Return the (x, y) coordinate for the center point of the cell that contains the specified text.  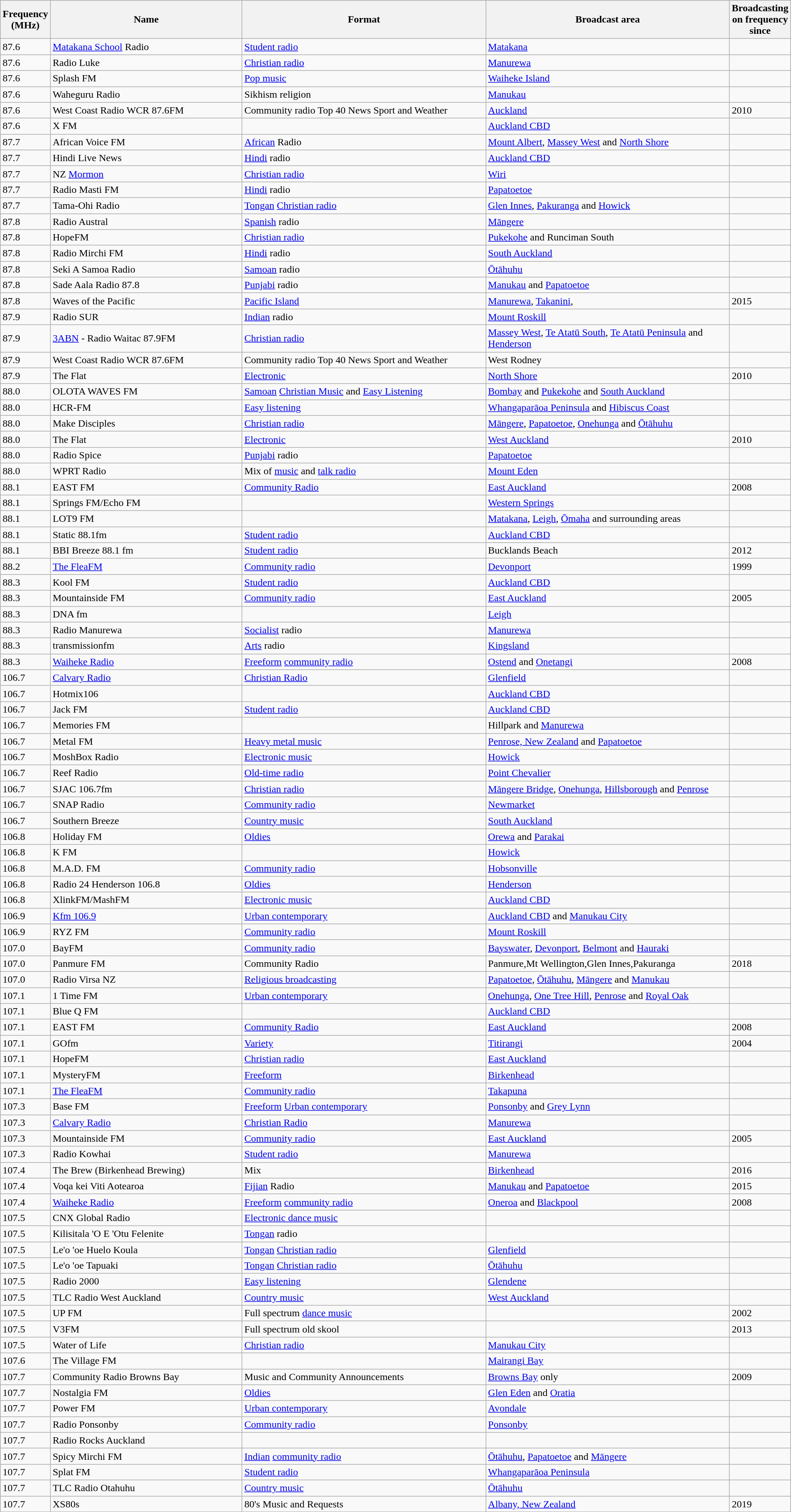
Radio Luke (146, 63)
K FM (146, 852)
Base FM (146, 1107)
Le'o 'oe Tapuaki (146, 1266)
Hotmix106 (146, 693)
CNX Global Radio (146, 1218)
African Voice FM (146, 142)
2018 (760, 963)
North Shore (607, 376)
X FM (146, 126)
Glendene (607, 1282)
SNAP Radio (146, 805)
Full spectrum dance music (364, 1313)
3ABN - Radio Waitac 87.9FM (146, 338)
Mount Albert, Massey West and North Shore (607, 142)
Manurewa, Takanini, (607, 301)
NZ Mormon (146, 174)
Mairangi Bay (607, 1361)
Radio SUR (146, 317)
Manukau City (607, 1345)
Name (146, 20)
OLOTA WAVES FM (146, 392)
BayFM (146, 948)
Mix of music and talk radio (364, 471)
Sade Aala Radio 87.8 (146, 285)
Frequency(MHz) (25, 20)
Tama-Ohi Radio (146, 205)
Kfm 106.9 (146, 916)
Māngere, Papatoetoe, Onehunga and Ōtāhuhu (607, 423)
Matakana, Leigh, Ōmaha and surrounding areas (607, 519)
Radio 24 Henderson 106.8 (146, 884)
Hobsonville (607, 868)
XlinkFM/MashFM (146, 900)
Blue Q FM (146, 1011)
DNA fm (146, 614)
Socialist radio (364, 630)
Music and Community Announcements (364, 1377)
Radio Spice (146, 455)
Hindi Live News (146, 158)
Hillpark and Manurewa (607, 725)
Panmure FM (146, 963)
Nostalgia FM (146, 1393)
Radio Masti FM (146, 190)
MoshBox Radio (146, 757)
West Rodney (607, 360)
Kilisitala 'O E 'Otu Felenite (146, 1234)
Indian community radio (364, 1456)
Indian radio (364, 317)
Browns Bay only (607, 1377)
2009 (760, 1377)
HCR-FM (146, 407)
Metal FM (146, 741)
Devonport (607, 566)
Point Chevalier (607, 773)
2019 (760, 1504)
Māngere (607, 222)
Takapuna (607, 1091)
Holiday FM (146, 837)
M.A.D. FM (146, 868)
Kool FM (146, 582)
Bayswater, Devonport, Belmont and Hauraki (607, 948)
Spanish radio (364, 222)
Heavy metal music (364, 741)
Glen Eden and Oratia (607, 1393)
2004 (760, 1043)
Variety (364, 1043)
Le'o 'oe Huelo Koula (146, 1249)
Orewa and Parakai (607, 837)
Radio Manurewa (146, 630)
Ponsonby and Grey Lynn (607, 1107)
Papatoetoe, Ōtāhuhu, Māngere and Manukau (607, 979)
2013 (760, 1329)
Māngere Bridge, Onehunga, Hillsborough and Penrose (607, 789)
Ponsonby (607, 1424)
Springs FM/Echo FM (146, 503)
Full spectrum old skool (364, 1329)
Radio Kowhai (146, 1154)
Reef Radio (146, 773)
Henderson (607, 884)
Titirangi (607, 1043)
Samoan radio (364, 269)
Waiheke Island (607, 78)
Sikhism religion (364, 94)
Water of Life (146, 1345)
BBI Breeze 88.1 fm (146, 551)
XS80s (146, 1504)
Spicy Mirchi FM (146, 1456)
TLC Radio Otahuhu (146, 1488)
Waheguru Radio (146, 94)
Penrose, New Zealand and Papatoetoe (607, 741)
V3FM (146, 1329)
Jack FM (146, 709)
Memories FM (146, 725)
Broadcasting on frequency since (760, 20)
Wiri (607, 174)
MysteryFM (146, 1075)
Old-time radio (364, 773)
RYZ FM (146, 932)
The Brew (Birkenhead Brewing) (146, 1170)
Voqa kei Viti Aotearoa (146, 1186)
Seki A Samoa Radio (146, 269)
Radio Mirchi FM (146, 253)
Radio Virsa NZ (146, 979)
Pukekohe and Runciman South (607, 238)
Onehunga, One Tree Hill, Penrose and Royal Oak (607, 996)
Mount Eden (607, 471)
2016 (760, 1170)
GOfm (146, 1043)
Splash FM (146, 78)
Power FM (146, 1408)
Freeform Urban contemporary (364, 1107)
Auckland CBD and Manukau City (607, 916)
1999 (760, 566)
Matakana School Radio (146, 47)
Waves of the Pacific (146, 301)
UP FM (146, 1313)
Tongan radio (364, 1234)
Newmarket (607, 805)
Samoan Christian Music and Easy Listening (364, 392)
Make Disciples (146, 423)
Auckland (607, 110)
LOT9 FM (146, 519)
The Village FM (146, 1361)
WPRT Radio (146, 471)
Manukau (607, 94)
Radio Ponsonby (146, 1424)
Glen Innes, Pakuranga and Howick (607, 205)
Radio Austral (146, 222)
Radio Rocks Auckland (146, 1440)
Pacific Island (364, 301)
Freeform (364, 1075)
Kingsland (607, 646)
Static 88.1fm (146, 535)
Format (364, 20)
80's Music and Requests (364, 1504)
Radio 2000 (146, 1282)
TLC Radio West Auckland (146, 1297)
Fijian Radio (364, 1186)
2002 (760, 1313)
Pop music (364, 78)
1 Time FM (146, 996)
Community Radio Browns Bay (146, 1377)
Whangaparāoa Peninsula (607, 1472)
Western Springs (607, 503)
Massey West, Te Atatū South, Te Atatū Peninsula and Henderson (607, 338)
Mix (364, 1170)
Ōtāhuhu, Papatoetoe and Māngere (607, 1456)
Bucklands Beach (607, 551)
Leigh (607, 614)
Albany, New Zealand (607, 1504)
SJAC 106.7fm (146, 789)
Ostend and Onetangi (607, 662)
2012 (760, 551)
transmissionfm (146, 646)
Oneroa and Blackpool (607, 1202)
Southern Breeze (146, 821)
Whangaparāoa Peninsula and Hibiscus Coast (607, 407)
African Radio (364, 142)
Broadcast area (607, 20)
Bombay and Pukekohe and South Auckland (607, 392)
Religious broadcasting (364, 979)
Arts radio (364, 646)
88.2 (25, 566)
107.6 (25, 1361)
Matakana (607, 47)
Avondale (607, 1408)
Splat FM (146, 1472)
Electronic dance music (364, 1218)
Panmure,Mt Wellington,Glen Innes,Pakuranga (607, 963)
